For the text-containing cell, return its midpoint in (X, Y) coordinate format. 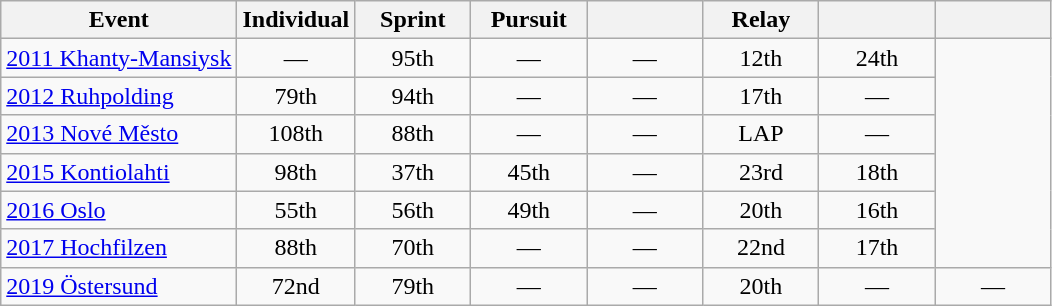
22nd (761, 248)
49th (529, 210)
98th (296, 172)
Sprint (413, 20)
55th (296, 210)
2019 Östersund (119, 286)
24th (877, 58)
94th (413, 96)
70th (413, 248)
Relay (761, 20)
16th (877, 210)
2012 Ruhpolding (119, 96)
Event (119, 20)
2013 Nové Město (119, 134)
23rd (761, 172)
Pursuit (529, 20)
72nd (296, 286)
18th (877, 172)
56th (413, 210)
45th (529, 172)
Individual (296, 20)
2016 Oslo (119, 210)
2015 Kontiolahti (119, 172)
12th (761, 58)
37th (413, 172)
108th (296, 134)
95th (413, 58)
LAP (761, 134)
2017 Hochfilzen (119, 248)
2011 Khanty-Mansiysk (119, 58)
